Find where the given text appears and provide that cell's center as (X, Y) coordinate. 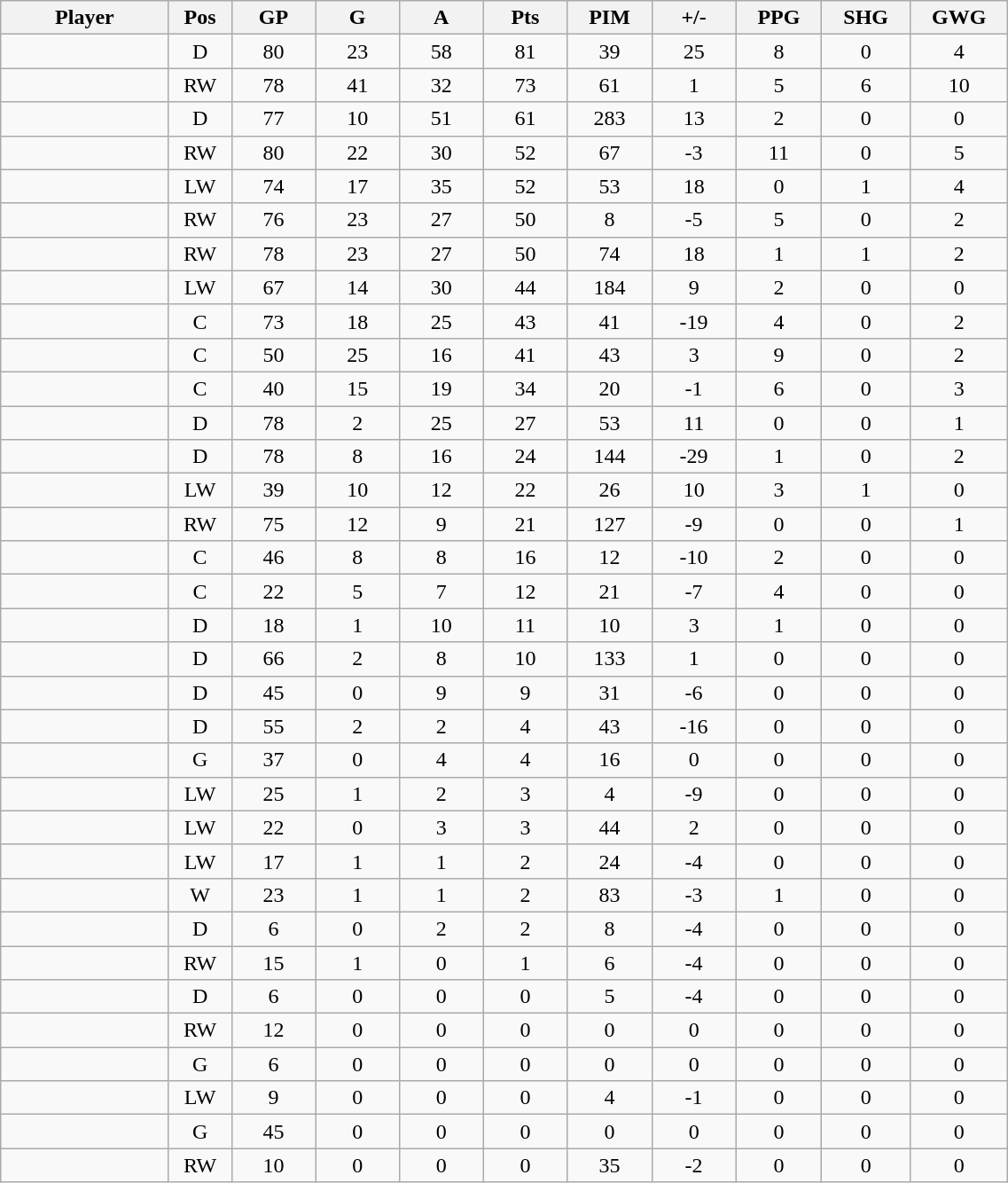
55 (273, 726)
W (200, 895)
37 (273, 760)
58 (441, 51)
Pos (200, 18)
GWG (958, 18)
127 (610, 524)
PIM (610, 18)
66 (273, 659)
51 (441, 119)
283 (610, 119)
-2 (693, 1165)
-5 (693, 220)
-19 (693, 321)
31 (610, 693)
20 (610, 388)
133 (610, 659)
32 (441, 85)
GP (273, 18)
14 (358, 287)
-6 (693, 693)
76 (273, 220)
13 (693, 119)
7 (441, 591)
83 (610, 895)
77 (273, 119)
Player (85, 18)
19 (441, 388)
34 (525, 388)
-16 (693, 726)
Pts (525, 18)
144 (610, 457)
A (441, 18)
-10 (693, 558)
PPG (778, 18)
40 (273, 388)
75 (273, 524)
-7 (693, 591)
81 (525, 51)
-29 (693, 457)
46 (273, 558)
+/- (693, 18)
SHG (866, 18)
26 (610, 490)
184 (610, 287)
